Locate the cell with the specified text and output its (X, Y) center coordinate. 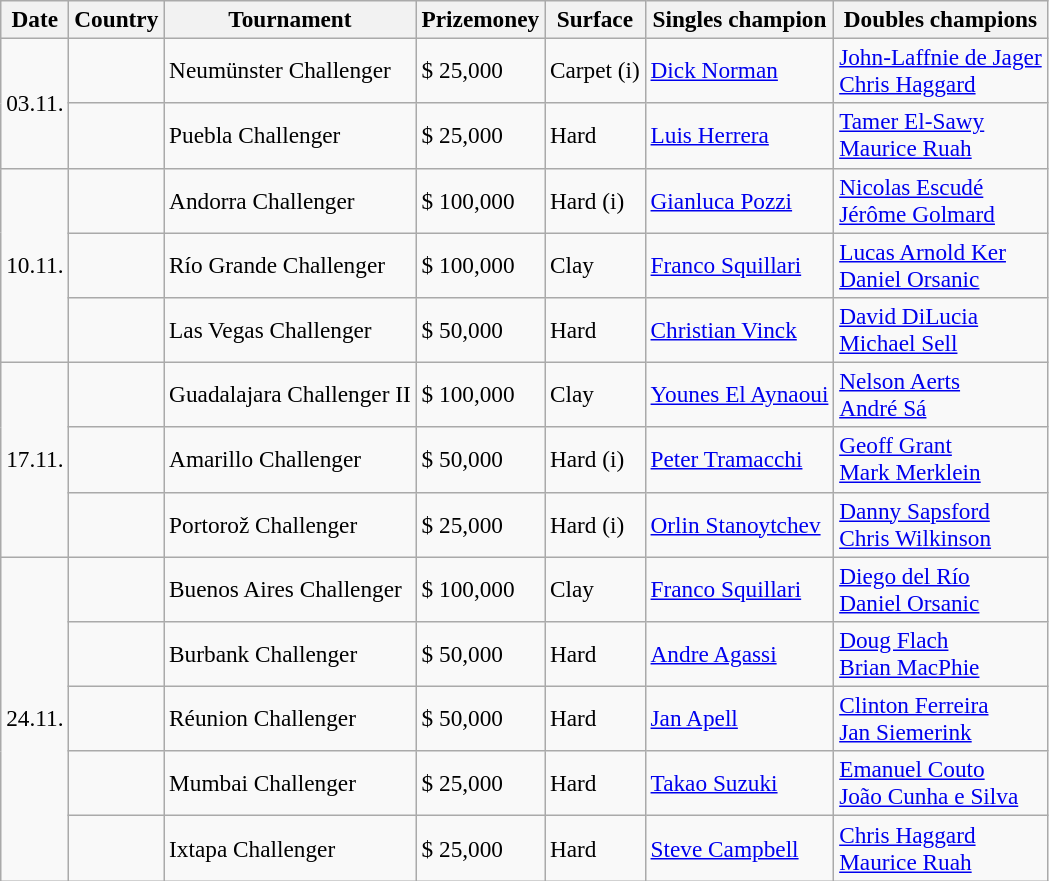
Orlin Stanoytchev (740, 524)
Clinton Ferreira Jan Siemerink (940, 718)
24.11. (35, 718)
10.11. (35, 265)
Portorož Challenger (290, 524)
Neumünster Challenger (290, 70)
Singles champion (740, 19)
03.11. (35, 103)
Tournament (290, 19)
Buenos Aires Challenger (290, 588)
Surface (596, 19)
Carpet (i) (596, 70)
Mumbai Challenger (290, 784)
Tamer El-Sawy Maurice Ruah (940, 136)
Takao Suzuki (740, 784)
Peter Tramacchi (740, 460)
Nelson Aerts André Sá (940, 394)
Andre Agassi (740, 654)
Country (116, 19)
Amarillo Challenger (290, 460)
Nicolas Escudé Jérôme Golmard (940, 200)
Guadalajara Challenger II (290, 394)
Puebla Challenger (290, 136)
Lucas Arnold Ker Daniel Orsanic (940, 264)
Andorra Challenger (290, 200)
Emanuel Couto João Cunha e Silva (940, 784)
Steve Campbell (740, 848)
Geoff Grant Mark Merklein (940, 460)
Doubles champions (940, 19)
Las Vegas Challenger (290, 330)
Diego del Río Daniel Orsanic (940, 588)
Dick Norman (740, 70)
17.11. (35, 459)
Christian Vinck (740, 330)
Younes El Aynaoui (740, 394)
Doug Flach Brian MacPhie (940, 654)
Date (35, 19)
Burbank Challenger (290, 654)
Prizemoney (480, 19)
John-Laffnie de Jager Chris Haggard (940, 70)
Réunion Challenger (290, 718)
Río Grande Challenger (290, 264)
David DiLucia Michael Sell (940, 330)
Ixtapa Challenger (290, 848)
Jan Apell (740, 718)
Gianluca Pozzi (740, 200)
Chris Haggard Maurice Ruah (940, 848)
Danny Sapsford Chris Wilkinson (940, 524)
Luis Herrera (740, 136)
